Find where the given text appears and provide that cell's center as [X, Y] coordinate. 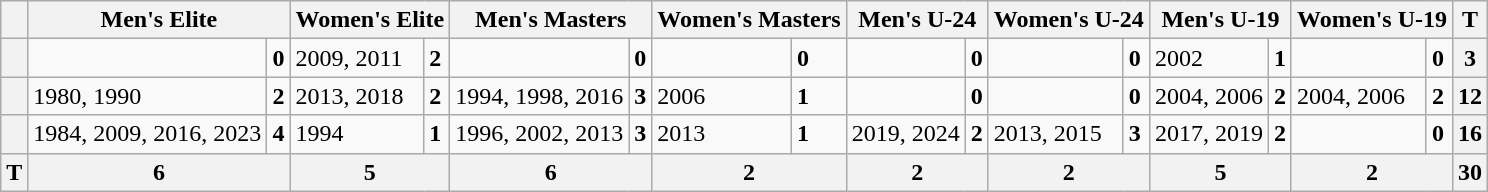
4 [278, 134]
Women's U-24 [1068, 20]
2013 [722, 134]
2013, 2018 [357, 96]
1996, 2002, 2013 [540, 134]
2006 [722, 96]
2013, 2015 [1056, 134]
1994, 1998, 2016 [540, 96]
2002 [1208, 58]
16 [1470, 134]
1984, 2009, 2016, 2023 [148, 134]
Men's U-19 [1220, 20]
Men's Masters [551, 20]
2009, 2011 [357, 58]
2017, 2019 [1208, 134]
1994 [357, 134]
Men's Elite [159, 20]
Women's U-19 [1372, 20]
30 [1470, 172]
Women's Masters [749, 20]
2019, 2024 [906, 134]
Women's Elite [370, 20]
Men's U-24 [917, 20]
12 [1470, 96]
1980, 1990 [148, 96]
